Output the (X, Y) coordinate of the center of the cell containing the given text.  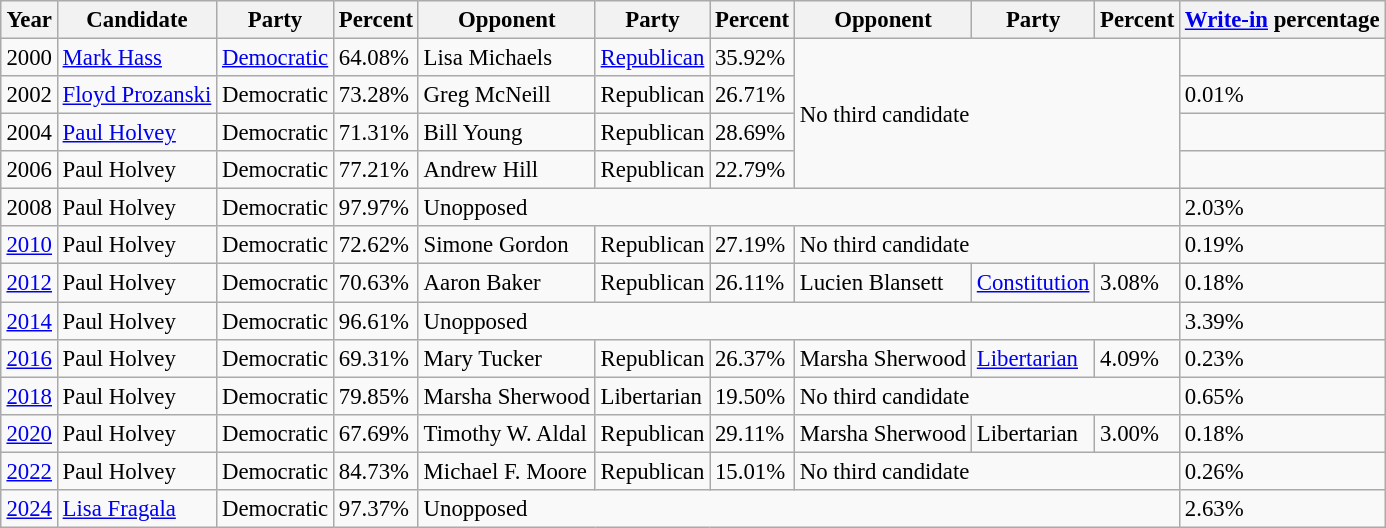
3.08% (1138, 283)
Aaron Baker (506, 283)
Mary Tucker (506, 358)
Lucien Blansett (882, 283)
Bill Young (506, 133)
2.63% (1282, 508)
97.37% (376, 508)
0.23% (1282, 358)
0.19% (1282, 245)
72.62% (376, 245)
Michael F. Moore (506, 471)
2000 (29, 57)
2014 (29, 321)
2002 (29, 95)
0.01% (1282, 95)
79.85% (376, 396)
3.00% (1138, 433)
Mark Hass (136, 57)
26.37% (752, 358)
0.65% (1282, 396)
64.08% (376, 57)
Lisa Michaels (506, 57)
2024 (29, 508)
97.97% (376, 208)
2006 (29, 170)
3.39% (1282, 321)
22.79% (752, 170)
26.11% (752, 283)
77.21% (376, 170)
Timothy W. Aldal (506, 433)
2022 (29, 471)
2.03% (1282, 208)
Greg McNeill (506, 95)
2020 (29, 433)
19.50% (752, 396)
73.28% (376, 95)
84.73% (376, 471)
70.63% (376, 283)
Constitution (1032, 283)
2012 (29, 283)
71.31% (376, 133)
Year (29, 20)
Candidate (136, 20)
35.92% (752, 57)
28.69% (752, 133)
Write-in percentage (1282, 20)
96.61% (376, 321)
29.11% (752, 433)
2018 (29, 396)
2008 (29, 208)
Floyd Prozanski (136, 95)
Simone Gordon (506, 245)
0.26% (1282, 471)
Lisa Fragala (136, 508)
2016 (29, 358)
69.31% (376, 358)
27.19% (752, 245)
26.71% (752, 95)
2010 (29, 245)
15.01% (752, 471)
4.09% (1138, 358)
2004 (29, 133)
Andrew Hill (506, 170)
67.69% (376, 433)
